From the cell containing the given text, extract its center point as (x, y) coordinate. 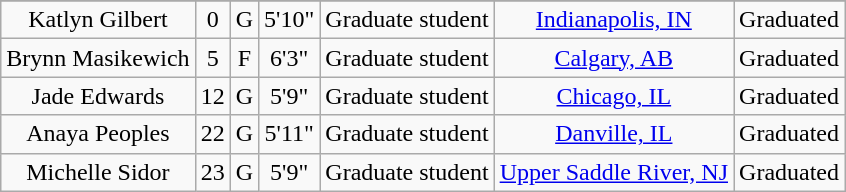
Danville, IL (614, 134)
22 (212, 134)
0 (212, 20)
Katlyn Gilbert (98, 20)
5'10" (290, 20)
Chicago, IL (614, 96)
Michelle Sidor (98, 172)
Jade Edwards (98, 96)
Indianapolis, IN (614, 20)
5'11" (290, 134)
23 (212, 172)
F (244, 58)
Upper Saddle River, NJ (614, 172)
Calgary, AB (614, 58)
5 (212, 58)
6'3" (290, 58)
Anaya Peoples (98, 134)
Brynn Masikewich (98, 58)
12 (212, 96)
